Determine the [x, y] coordinate at the center of the cell enclosing the given text.  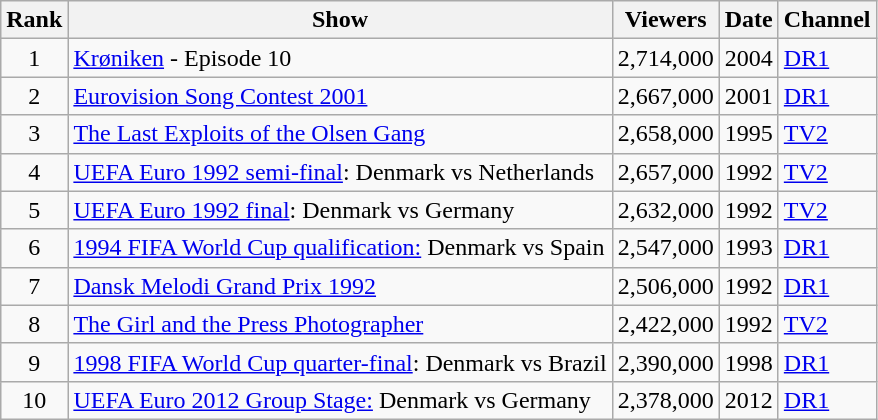
2012 [748, 400]
Show [340, 20]
2,390,000 [666, 362]
2,632,000 [666, 210]
1995 [748, 134]
1993 [748, 248]
2,658,000 [666, 134]
The Last Exploits of the Olsen Gang [340, 134]
5 [34, 210]
2 [34, 96]
7 [34, 286]
3 [34, 134]
2001 [748, 96]
8 [34, 324]
Eurovision Song Contest 2001 [340, 96]
4 [34, 172]
1994 FIFA World Cup qualification: Denmark vs Spain [340, 248]
2,714,000 [666, 58]
Rank [34, 20]
9 [34, 362]
Krøniken - Episode 10 [340, 58]
10 [34, 400]
Channel [827, 20]
2,378,000 [666, 400]
1 [34, 58]
1998 FIFA World Cup quarter-final: Denmark vs Brazil [340, 362]
The Girl and the Press Photographer [340, 324]
Viewers [666, 20]
1998 [748, 362]
2,667,000 [666, 96]
UEFA Euro 2012 Group Stage: Denmark vs Germany [340, 400]
UEFA Euro 1992 final: Denmark vs Germany [340, 210]
2,422,000 [666, 324]
UEFA Euro 1992 semi-final: Denmark vs Netherlands [340, 172]
2,547,000 [666, 248]
Dansk Melodi Grand Prix 1992 [340, 286]
2004 [748, 58]
2,657,000 [666, 172]
2,506,000 [666, 286]
6 [34, 248]
Date [748, 20]
